Search for the cell housing the specified text and yield its [x, y] center coordinate. 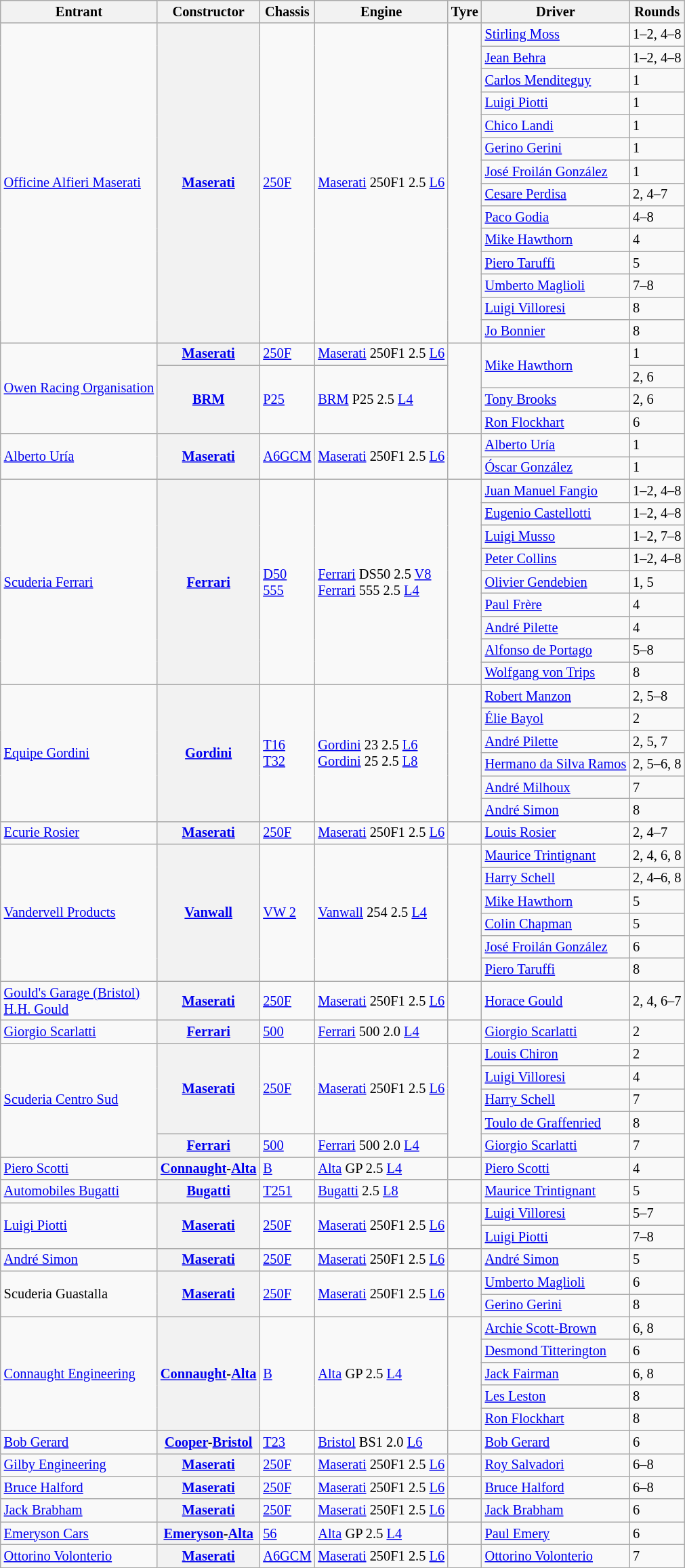
56 [287, 1533]
T16T32 [287, 753]
Paul Emery [556, 1533]
Bugatti 2.5 L8 [381, 1191]
4–8 [657, 217]
André Milhoux [556, 787]
Paco Godia [556, 217]
Rounds [657, 12]
2, 4, 6–7 [657, 1001]
1, 5 [657, 582]
Jean Behra [556, 58]
Officine Alfieri Maserati [79, 183]
BRM [209, 400]
Engine [381, 12]
Jo Bonnier [556, 331]
2, 5, 7 [657, 741]
1–2, 7–8 [657, 536]
Élie Bayol [556, 719]
2, 4–6, 8 [657, 878]
Gilby Engineering [79, 1465]
Horace Gould [556, 1001]
Colin Chapman [556, 924]
Toulo de Graffenried [556, 1123]
2, 5–8 [657, 696]
Vanwall [209, 913]
Bugatti [209, 1191]
Eugenio Castellotti [556, 514]
Entrant [79, 12]
Constructor [209, 12]
Peter Collins [556, 559]
Luigi Musso [556, 536]
2, 5–6, 8 [657, 764]
Archie Scott-Brown [556, 1328]
2, 4, 6, 8 [657, 856]
Paul Frère [556, 604]
Connaught Engineering [79, 1374]
Óscar González [556, 468]
Emeryson-Alta [209, 1533]
Bristol BS1 2.0 L6 [381, 1442]
BRM P25 2.5 L4 [381, 400]
Jack Fairman [556, 1374]
Ecurie Rosier [79, 833]
Driver [556, 12]
D50555 [287, 581]
Chassis [287, 12]
Tyre [465, 12]
Les Leston [556, 1397]
Scuderia Centro Sud [79, 1100]
Roy Salvadori [556, 1465]
Cooper-Bristol [209, 1442]
Olivier Gendebien [556, 582]
Cesare Perdisa [556, 194]
Juan Manuel Fangio [556, 491]
5–7 [657, 1214]
Ferrari DS50 2.5 V8Ferrari 555 2.5 L4 [381, 581]
Alfonso de Portago [556, 651]
Wolfgang von Trips [556, 673]
Stirling Moss [556, 35]
Automobiles Bugatti [79, 1191]
Vanwall 254 2.5 L4 [381, 913]
P25 [287, 400]
Equipe Gordini [79, 753]
Gould's Garage (Bristol) H.H. Gould [79, 1001]
Robert Manzon [556, 696]
Gordini 23 2.5 L6Gordini 25 2.5 L8 [381, 753]
Vandervell Products [79, 913]
Louis Rosier [556, 833]
Chico Landi [556, 126]
Hermano da Silva Ramos [556, 764]
Desmond Titterington [556, 1350]
T251 [287, 1191]
VW 2 [287, 913]
Carlos Menditeguy [556, 80]
Gordini [209, 753]
T23 [287, 1442]
Louis Chiron [556, 1054]
5–8 [657, 651]
Owen Racing Organisation [79, 388]
Emeryson Cars [79, 1533]
Scuderia Guastalla [79, 1293]
Scuderia Ferrari [79, 581]
Tony Brooks [556, 399]
